Return [x, y] of the center of cell containing provided text 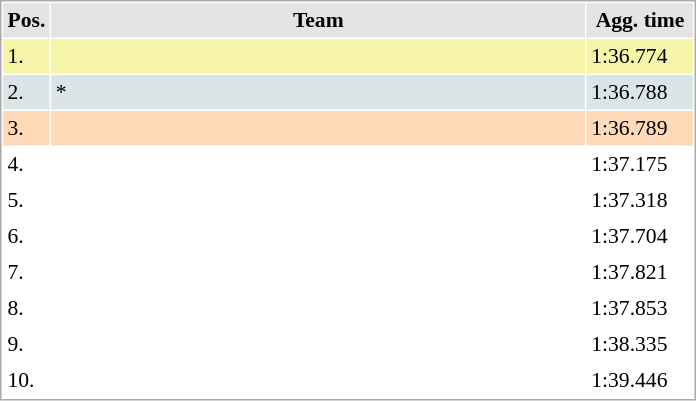
1:38.335 [640, 344]
1:37.853 [640, 308]
1:37.175 [640, 164]
1:36.788 [640, 92]
Agg. time [640, 20]
10. [26, 380]
9. [26, 344]
1:37.704 [640, 236]
7. [26, 272]
1. [26, 56]
8. [26, 308]
6. [26, 236]
2. [26, 92]
1:37.318 [640, 200]
* [318, 92]
Team [318, 20]
4. [26, 164]
5. [26, 200]
1:36.789 [640, 128]
1:37.821 [640, 272]
1:39.446 [640, 380]
3. [26, 128]
Pos. [26, 20]
1:36.774 [640, 56]
